Pinpoint the cell where the given text exists, returning its (X, Y) midpoint coordinate. 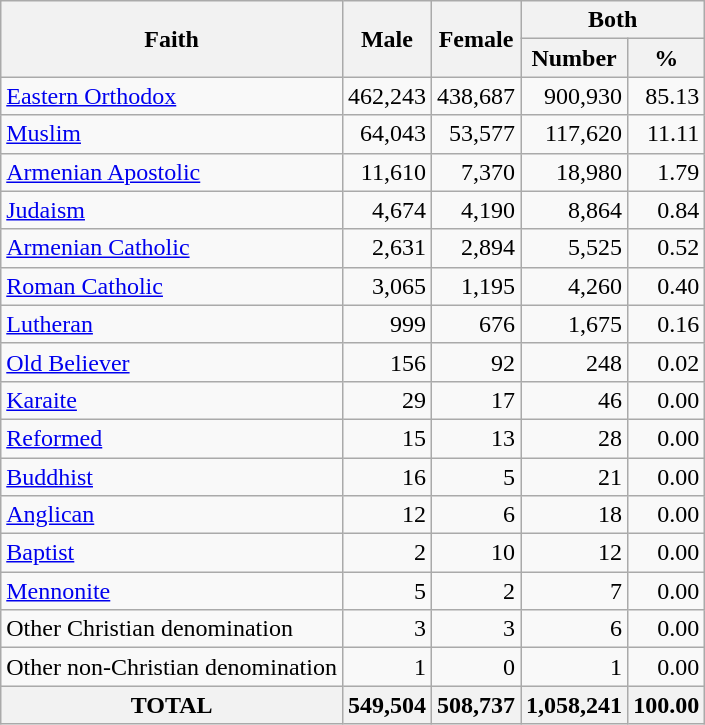
999 (386, 324)
676 (476, 324)
Judaism (172, 210)
Reformed (172, 438)
117,620 (574, 134)
7 (574, 591)
0.16 (666, 324)
1,195 (476, 286)
Old Believer (172, 362)
462,243 (386, 96)
Anglican (172, 515)
Eastern Orthodox (172, 96)
Armenian Apostolic (172, 172)
549,504 (386, 705)
5,525 (574, 248)
21 (574, 477)
Lutheran (172, 324)
Male (386, 39)
11.11 (666, 134)
64,043 (386, 134)
16 (386, 477)
Mennonite (172, 591)
% (666, 58)
Other Christian denomination (172, 629)
18,980 (574, 172)
92 (476, 362)
248 (574, 362)
46 (574, 400)
4,190 (476, 210)
Baptist (172, 553)
Number (574, 58)
85.13 (666, 96)
29 (386, 400)
10 (476, 553)
0.02 (666, 362)
100.00 (666, 705)
Armenian Catholic (172, 248)
7,370 (476, 172)
900,930 (574, 96)
156 (386, 362)
Karaite (172, 400)
8,864 (574, 210)
28 (574, 438)
4,260 (574, 286)
13 (476, 438)
0.40 (666, 286)
11,610 (386, 172)
3,065 (386, 286)
508,737 (476, 705)
0 (476, 667)
1,058,241 (574, 705)
17 (476, 400)
18 (574, 515)
1,675 (574, 324)
15 (386, 438)
4,674 (386, 210)
438,687 (476, 96)
2,894 (476, 248)
0.84 (666, 210)
Faith (172, 39)
Roman Catholic (172, 286)
2,631 (386, 248)
Buddhist (172, 477)
Other non-Christian denomination (172, 667)
53,577 (476, 134)
1.79 (666, 172)
Female (476, 39)
0.52 (666, 248)
Both (613, 20)
Muslim (172, 134)
TOTAL (172, 705)
